Find where the given text appears and provide that cell's center as (X, Y) coordinate. 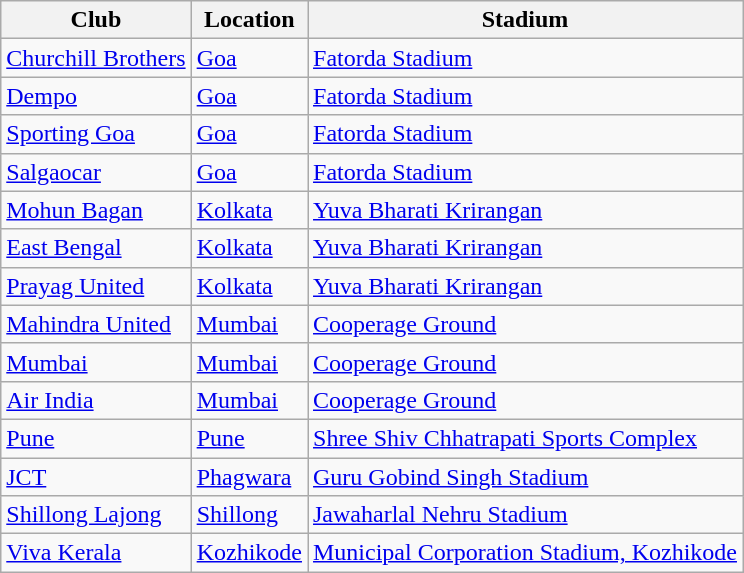
Phagwara (249, 477)
Mohun Bagan (96, 210)
East Bengal (96, 248)
Municipal Corporation Stadium, Kozhikode (526, 553)
Sporting Goa (96, 134)
Jawaharlal Nehru Stadium (526, 515)
Prayag United (96, 286)
Shree Shiv Chhatrapati Sports Complex (526, 438)
Churchill Brothers (96, 58)
Air India (96, 400)
Shillong Lajong (96, 515)
Guru Gobind Singh Stadium (526, 477)
Shillong (249, 515)
Stadium (526, 20)
JCT (96, 477)
Kozhikode (249, 553)
Salgaocar (96, 172)
Club (96, 20)
Dempo (96, 96)
Mahindra United (96, 324)
Viva Kerala (96, 553)
Location (249, 20)
